Determine the (x, y) coordinate at the center of the cell enclosing the given text.  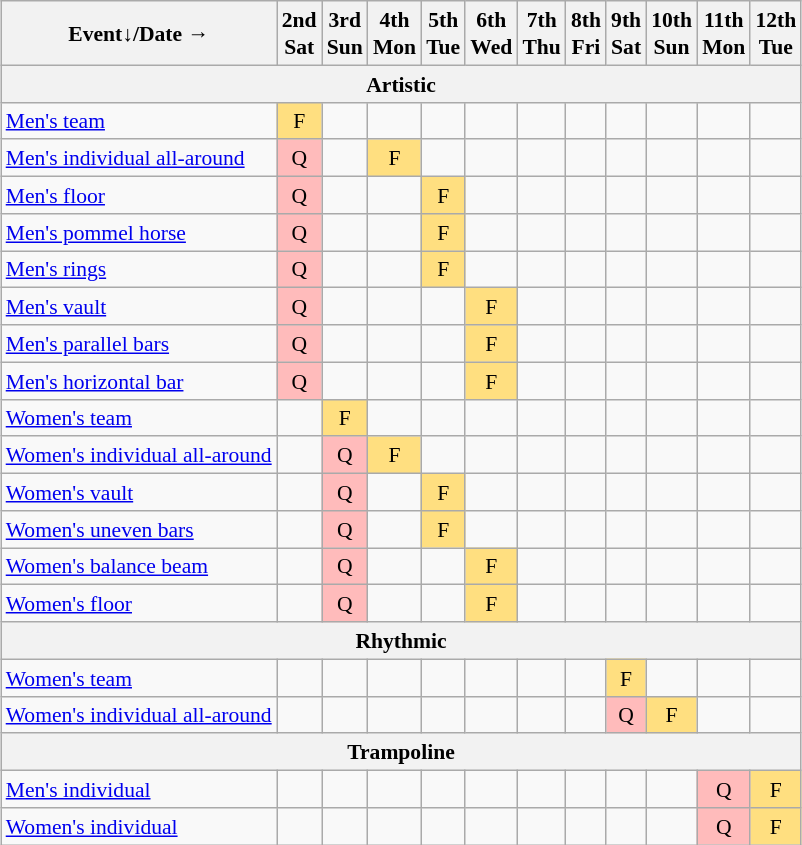
8thFri (586, 33)
Men's rings (139, 268)
11thMon (724, 33)
Women's individual (139, 826)
Women's balance beam (139, 566)
Women's floor (139, 604)
7thThu (542, 33)
Event↓/Date → (139, 33)
6thWed (491, 33)
Trampoline (402, 752)
Men's individual (139, 788)
4thMon (394, 33)
Men's pommel horse (139, 232)
Men's individual all-around (139, 158)
12thTue (776, 33)
10thSun (672, 33)
3rdSun (345, 33)
Women's vault (139, 492)
Men's team (139, 120)
Men's floor (139, 194)
Men's vault (139, 306)
Men's parallel bars (139, 344)
Men's horizontal bar (139, 380)
2ndSat (300, 33)
5thTue (443, 33)
9thSat (626, 33)
Women's uneven bars (139, 528)
Artistic (402, 84)
Rhythmic (402, 640)
